Return the [x, y] coordinate for the center point of the cell that contains the specified text.  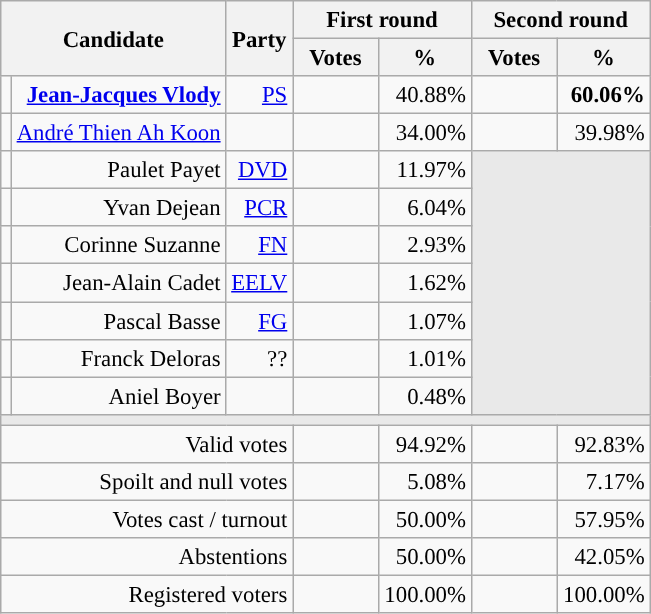
60.06% [604, 95]
Votes cast / turnout [147, 519]
André Thien Ah Koon [118, 133]
Pascal Basse [118, 321]
94.92% [424, 444]
0.48% [424, 396]
FN [260, 245]
Registered voters [147, 594]
FG [260, 321]
1.07% [424, 321]
40.88% [424, 95]
Paulet Payet [118, 170]
Second round [560, 20]
Franck Deloras [118, 358]
39.98% [604, 133]
7.17% [604, 482]
EELV [260, 283]
Candidate [114, 38]
1.62% [424, 283]
34.00% [424, 133]
Valid votes [147, 444]
Aniel Boyer [118, 396]
PCR [260, 208]
PS [260, 95]
Yvan Dejean [118, 208]
57.95% [604, 519]
Abstentions [147, 557]
First round [382, 20]
11.97% [424, 170]
1.01% [424, 358]
6.04% [424, 208]
Spoilt and null votes [147, 482]
Corinne Suzanne [118, 245]
Jean-Jacques Vlody [118, 95]
42.05% [604, 557]
Party [260, 38]
92.83% [604, 444]
?? [260, 358]
5.08% [424, 482]
Jean-Alain Cadet [118, 283]
DVD [260, 170]
2.93% [424, 245]
